Provide the [x, y] coordinate of the cell's center where the given text is located.  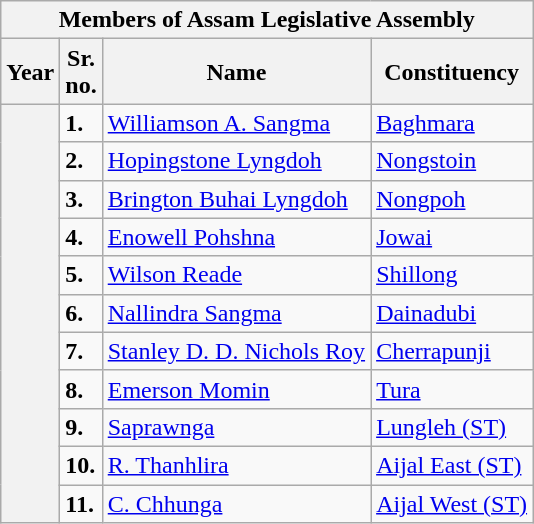
8. [81, 389]
4. [81, 237]
10. [81, 465]
R. Thanhlira [236, 465]
Jowai [452, 237]
Shillong [452, 275]
Tura [452, 389]
6. [81, 313]
Aijal West (ST) [452, 503]
Year [30, 72]
Hopingstone Lyngdoh [236, 161]
Lungleh (ST) [452, 427]
Constituency [452, 72]
Cherrapunji [452, 351]
Brington Buhai Lyngdoh [236, 199]
Wilson Reade [236, 275]
Enowell Pohshna [236, 237]
Dainadubi [452, 313]
3. [81, 199]
Nongstoin [452, 161]
7. [81, 351]
Saprawnga [236, 427]
5. [81, 275]
1. [81, 123]
C. Chhunga [236, 503]
Emerson Momin [236, 389]
Stanley D. D. Nichols Roy [236, 351]
Sr.no. [81, 72]
11. [81, 503]
9. [81, 427]
Baghmara [452, 123]
2. [81, 161]
Nallindra Sangma [236, 313]
Aijal East (ST) [452, 465]
Members of Assam Legislative Assembly [267, 20]
Name [236, 72]
Williamson A. Sangma [236, 123]
Nongpoh [452, 199]
